Determine the (X, Y) coordinate at the center of the cell enclosing the given text.  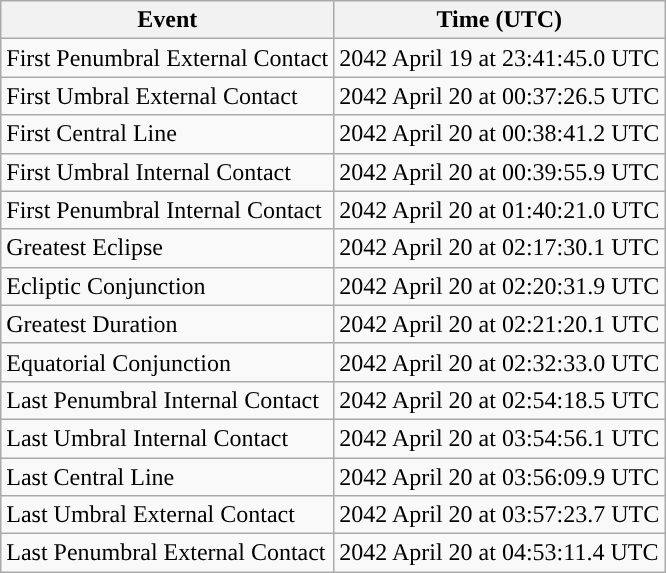
Last Penumbral Internal Contact (168, 400)
2042 April 20 at 00:37:26.5 UTC (500, 96)
First Penumbral External Contact (168, 58)
First Umbral Internal Contact (168, 172)
Last Penumbral External Contact (168, 553)
Time (UTC) (500, 20)
Greatest Eclipse (168, 248)
Last Umbral Internal Contact (168, 438)
2042 April 20 at 03:54:56.1 UTC (500, 438)
Greatest Duration (168, 324)
2042 April 20 at 02:20:31.9 UTC (500, 286)
First Umbral External Contact (168, 96)
Last Central Line (168, 477)
2042 April 19 at 23:41:45.0 UTC (500, 58)
2042 April 20 at 02:54:18.5 UTC (500, 400)
2042 April 20 at 04:53:11.4 UTC (500, 553)
2042 April 20 at 00:39:55.9 UTC (500, 172)
2042 April 20 at 02:21:20.1 UTC (500, 324)
Ecliptic Conjunction (168, 286)
2042 April 20 at 01:40:21.0 UTC (500, 210)
2042 April 20 at 03:57:23.7 UTC (500, 515)
2042 April 20 at 00:38:41.2 UTC (500, 134)
2042 April 20 at 02:32:33.0 UTC (500, 362)
First Penumbral Internal Contact (168, 210)
Event (168, 20)
2042 April 20 at 03:56:09.9 UTC (500, 477)
Equatorial Conjunction (168, 362)
2042 April 20 at 02:17:30.1 UTC (500, 248)
Last Umbral External Contact (168, 515)
First Central Line (168, 134)
